Identify which cell holds the provided text, then report its [x, y] central coordinate. 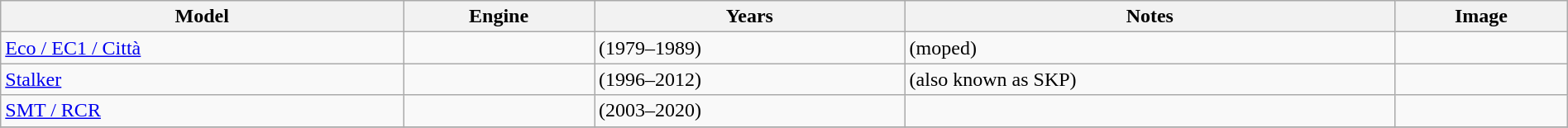
SMT / RCR [202, 111]
Notes [1150, 17]
Image [1482, 17]
Model [202, 17]
Years [750, 17]
(moped) [1150, 48]
Stalker [202, 79]
(1979–1989) [750, 48]
(also known as SKP) [1150, 79]
(1996–2012) [750, 79]
Engine [500, 17]
Eco / EC1 / Città [202, 48]
(2003–2020) [750, 111]
